Output the (x, y) coordinate of the center of the cell containing the given text.  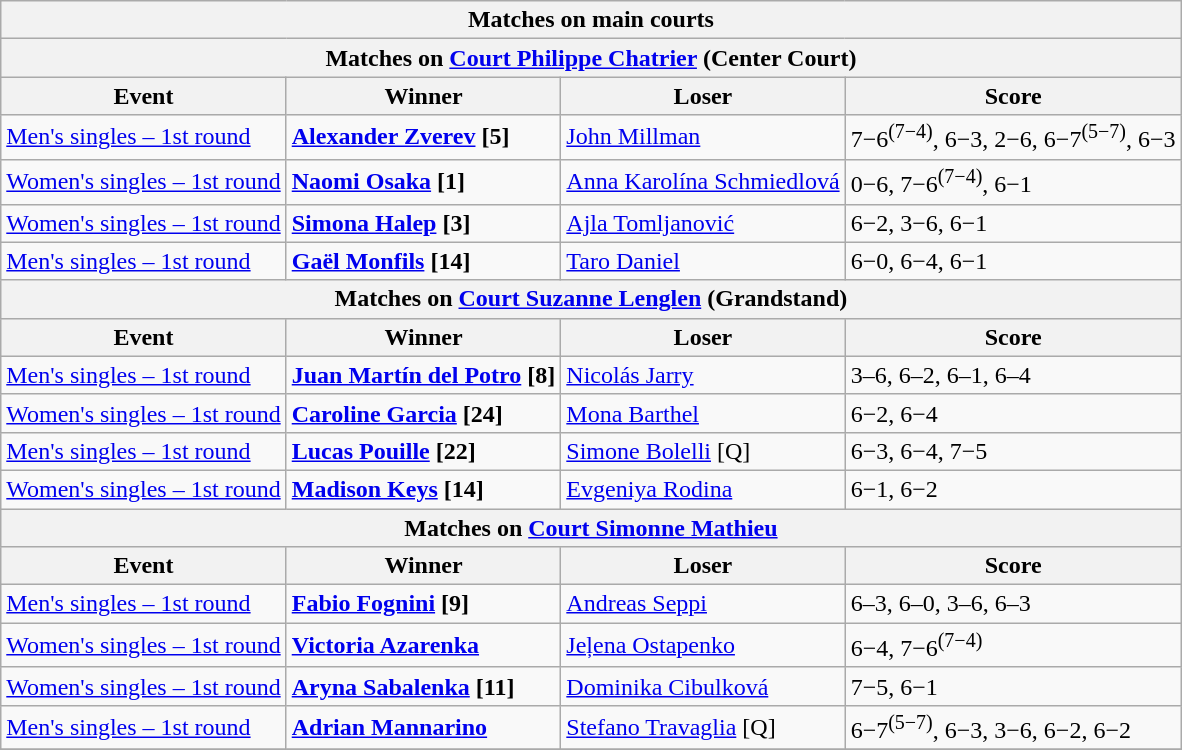
6−7(5−7), 6−3, 3−6, 6−2, 6−2 (1013, 728)
Andreas Seppi (703, 604)
Madison Keys [14] (424, 489)
Ajla Tomljanović (703, 223)
Mona Barthel (703, 413)
Nicolás Jarry (703, 375)
Juan Martín del Potro [8] (424, 375)
Anna Karolína Schmiedlová (703, 182)
Victoria Azarenka (424, 646)
Taro Daniel (703, 261)
7−5, 6−1 (1013, 686)
Simona Halep [3] (424, 223)
6−2, 6−4 (1013, 413)
7−6(7−4), 6−3, 2−6, 6−7(5−7), 6−3 (1013, 138)
Matches on Court Philippe Chatrier (Center Court) (591, 58)
6−0, 6−4, 6−1 (1013, 261)
6–3, 6–0, 3–6, 6–3 (1013, 604)
Matches on main courts (591, 20)
Alexander Zverev [5] (424, 138)
Matches on Court Simonne Mathieu (591, 528)
0−6, 7−6(7−4), 6−1 (1013, 182)
Caroline Garcia [24] (424, 413)
Evgeniya Rodina (703, 489)
Fabio Fognini [9] (424, 604)
3–6, 6–2, 6–1, 6–4 (1013, 375)
Aryna Sabalenka [11] (424, 686)
Matches on Court Suzanne Lenglen (Grandstand) (591, 299)
6−4, 7−6(7−4) (1013, 646)
Dominika Cibulková (703, 686)
6−1, 6−2 (1013, 489)
6−2, 3−6, 6−1 (1013, 223)
Naomi Osaka [1] (424, 182)
Lucas Pouille [22] (424, 451)
Stefano Travaglia [Q] (703, 728)
Adrian Mannarino (424, 728)
Jeļena Ostapenko (703, 646)
Simone Bolelli [Q] (703, 451)
John Millman (703, 138)
Gaël Monfils [14] (424, 261)
6−3, 6−4, 7−5 (1013, 451)
